Output the (x, y) coordinate of the center of the cell containing the given text.  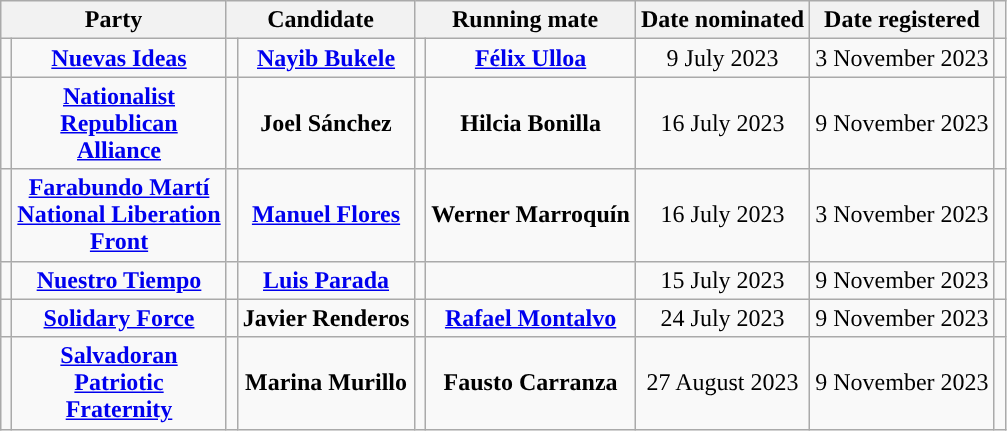
Solidary Force (119, 318)
Date nominated (722, 20)
Javier Renderos (326, 318)
Marina Murillo (326, 383)
Nuevas Ideas (119, 58)
NationalistRepublicanAlliance (119, 123)
Nuestro Tiempo (119, 280)
Nayib Bukele (326, 58)
Party (114, 20)
Farabundo MartíNational LiberationFront (119, 215)
Candidate (320, 20)
Félix Ulloa (531, 58)
9 July 2023 (722, 58)
Luis Parada (326, 280)
Running mate (526, 20)
24 July 2023 (722, 318)
Manuel Flores (326, 215)
Rafael Montalvo (531, 318)
27 August 2023 (722, 383)
Joel Sánchez (326, 123)
SalvadoranPatrioticFraternity (119, 383)
15 July 2023 (722, 280)
Hilcia Bonilla (531, 123)
Werner Marroquín (531, 215)
Fausto Carranza (531, 383)
Date registered (902, 20)
